Determine the (x, y) coordinate at the center of the cell enclosing the given text.  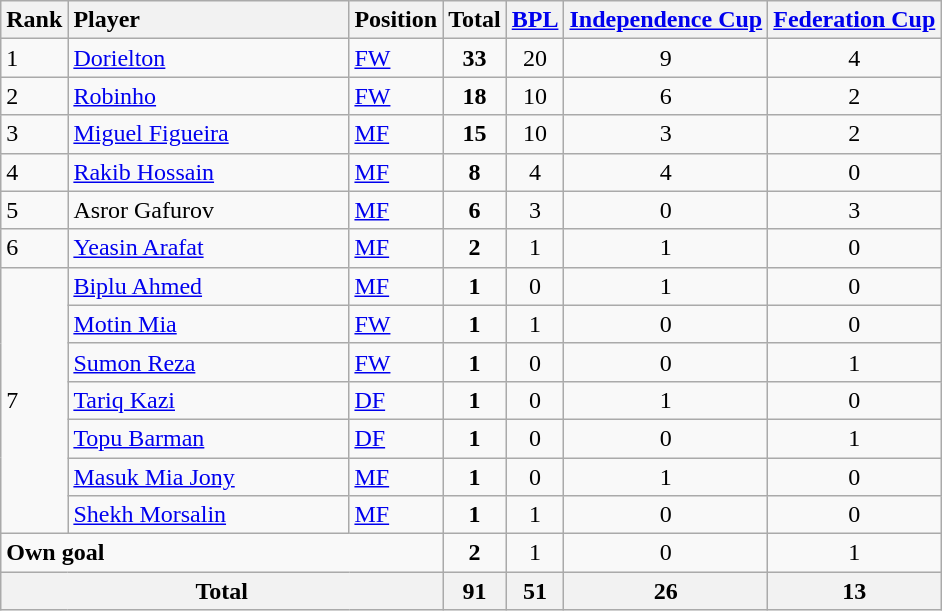
Robinho (208, 96)
Yeasin Arafat (208, 248)
Shekh Morsalin (208, 515)
13 (854, 591)
9 (666, 58)
Miguel Figueira (208, 134)
Federation Cup (854, 20)
51 (535, 591)
Asror Gafurov (208, 210)
15 (475, 134)
18 (475, 96)
Biplu Ahmed (208, 286)
7 (34, 400)
Tariq Kazi (208, 400)
Rakib Hossain (208, 172)
Own goal (222, 553)
Dorielton (208, 58)
Sumon Reza (208, 362)
26 (666, 591)
5 (34, 210)
Topu Barman (208, 438)
Position (396, 20)
Independence Cup (666, 20)
33 (475, 58)
8 (475, 172)
Player (208, 20)
Motin Mia (208, 324)
Masuk Mia Jony (208, 477)
20 (535, 58)
BPL (535, 20)
91 (475, 591)
Rank (34, 20)
